Determine the [X, Y] coordinate at the center of the cell enclosing the given text.  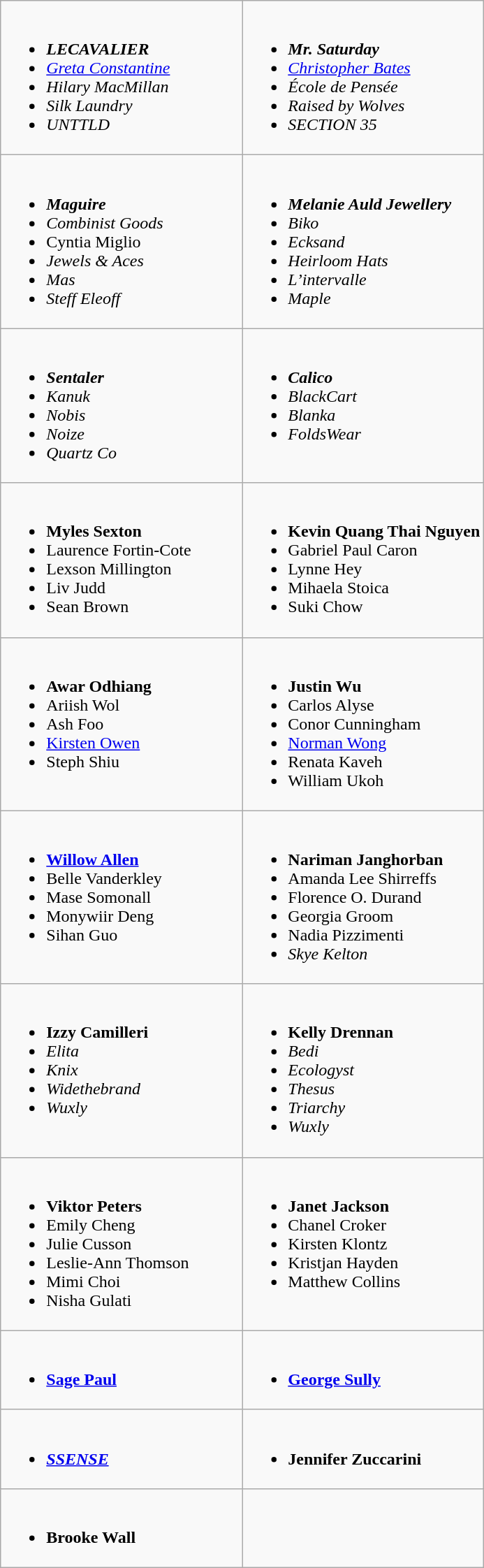
Viktor PetersEmily ChengJulie CussonLeslie-Ann ThomsonMimi ChoiNisha Gulati [122, 1244]
Nariman JanghorbanAmanda Lee ShirreffsFlorence O. DurandGeorgia GroomNadia PizzimentiSkye Kelton [363, 897]
SSENSE [122, 1449]
Izzy CamilleriElitaKnixWidethebrandWuxly [122, 1070]
Justin WuCarlos AlyseConor CunninghamNorman WongRenata KavehWilliam Ukoh [363, 724]
MaguireCombinist GoodsCyntia MiglioJewels & AcesMasSteff Eleoff [122, 242]
Awar OdhiangAriish WolAsh FooKirsten OwenSteph Shiu [122, 724]
Kelly DrennanBediEcologystThesusTriarchyWuxly [363, 1070]
LECAVALIERGreta ConstantineHilary MacMillanSilk LaundryUNTTLD [122, 78]
Jennifer Zuccarini [363, 1449]
Mr. SaturdayChristopher BatesÉcole de PenséeRaised by WolvesSECTION 35 [363, 78]
Kevin Quang Thai NguyenGabriel Paul CaronLynne HeyMihaela StoicaSuki Chow [363, 560]
Willow AllenBelle VanderkleyMase SomonallMonywiir DengSihan Guo [122, 897]
CalicoBlackCartBlankaFoldsWear [363, 405]
George Sully [363, 1370]
Janet JacksonChanel CrokerKirsten KlontzKristjan HaydenMatthew Collins [363, 1244]
Myles SextonLaurence Fortin-CoteLexson MillingtonLiv JuddSean Brown [122, 560]
Sage Paul [122, 1370]
Melanie Auld JewelleryBikoEcksandHeirloom HatsL’intervalleMaple [363, 242]
Brooke Wall [122, 1527]
SentalerKanukNobisNoizeQuartz Co [122, 405]
